Output the (X, Y) coordinate of the center of the cell containing the given text.  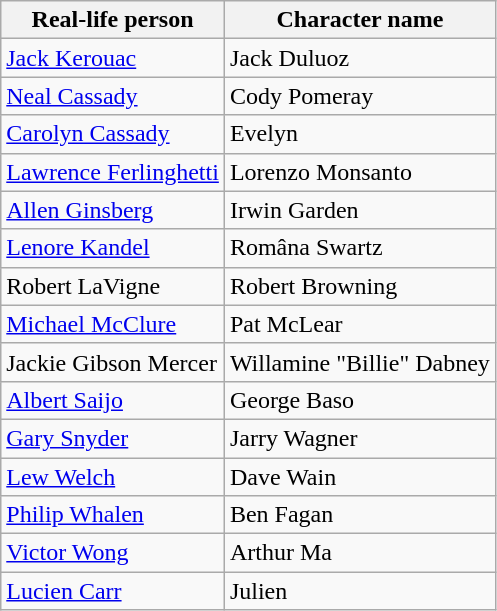
Neal Cassady (113, 96)
Gary Snyder (113, 438)
Arthur Ma (360, 553)
Ben Fagan (360, 515)
Lorenzo Monsanto (360, 172)
Character name (360, 20)
Dave Wain (360, 477)
Real-life person (113, 20)
Jarry Wagner (360, 438)
Cody Pomeray (360, 96)
Lenore Kandel (113, 248)
Willamine "Billie" Dabney (360, 362)
Julien (360, 591)
Albert Saijo (113, 400)
Lew Welch (113, 477)
Evelyn (360, 134)
Româna Swartz (360, 248)
Philip Whalen (113, 515)
Allen Ginsberg (113, 210)
Irwin Garden (360, 210)
Carolyn Cassady (113, 134)
Robert Browning (360, 286)
Robert LaVigne (113, 286)
Lucien Carr (113, 591)
George Baso (360, 400)
Jack Kerouac (113, 58)
Jack Duluoz (360, 58)
Michael McClure (113, 324)
Pat McLear (360, 324)
Victor Wong (113, 553)
Jackie Gibson Mercer (113, 362)
Lawrence Ferlinghetti (113, 172)
